Identify which cell holds the provided text, then report its [x, y] central coordinate. 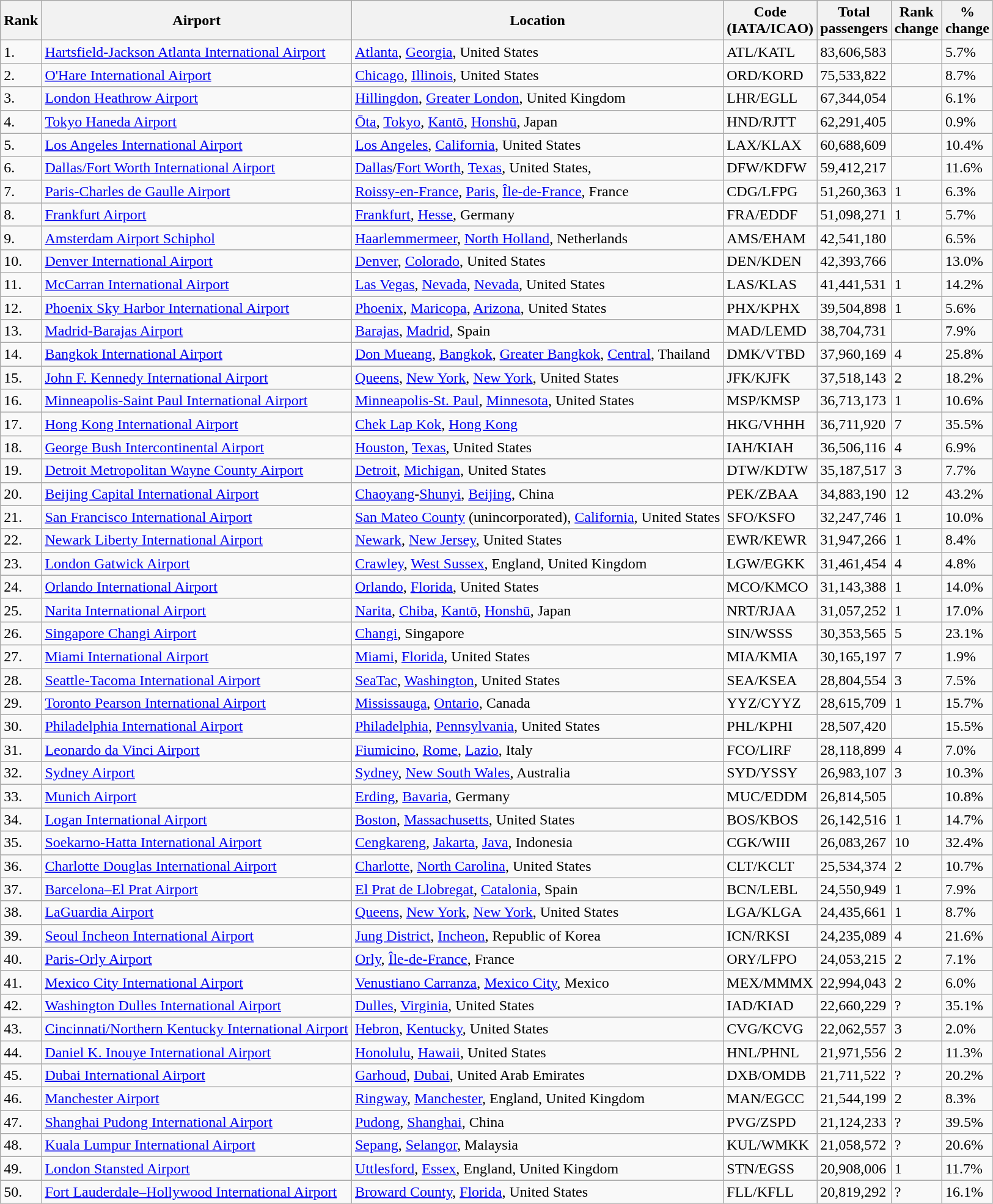
35.1% [967, 1005]
10.4% [967, 145]
32.4% [967, 843]
24,053,215 [854, 959]
Minneapolis-Saint Paul International Airport [197, 401]
44. [21, 1052]
Madrid-Barajas Airport [197, 331]
Paris-Orly Airport [197, 959]
10. [21, 261]
1. [21, 52]
SYD/YSSY [770, 773]
Charlotte Douglas International Airport [197, 866]
28,804,554 [854, 680]
Houston, Texas, United States [537, 447]
15.7% [967, 703]
24,235,089 [854, 936]
Detroit, Michigan, United States [537, 471]
26,983,107 [854, 773]
42,393,766 [854, 261]
O'Hare International Airport [197, 75]
Soekarno-Hatta International Airport [197, 843]
%change [967, 21]
51,260,363 [854, 191]
14.7% [967, 820]
Las Vegas, Nevada, Nevada, United States [537, 284]
28,507,420 [854, 727]
35,187,517 [854, 471]
8. [21, 215]
KUL/WMKK [770, 1145]
34. [21, 820]
35. [21, 843]
14. [21, 354]
24,435,661 [854, 912]
Daniel K. Inouye International Airport [197, 1052]
22,062,557 [854, 1029]
6.0% [967, 982]
Los Angeles International Airport [197, 145]
21. [21, 517]
MAN/EGCC [770, 1099]
29. [21, 703]
DEN/KDEN [770, 261]
Fiumicino, Rome, Lazio, Italy [537, 750]
18. [21, 447]
ORY/LFPO [770, 959]
ORD/KORD [770, 75]
10.3% [967, 773]
Honolulu, Hawaii, United States [537, 1052]
21,124,233 [854, 1122]
32,247,746 [854, 517]
16.1% [967, 1192]
Detroit Metropolitan Wayne County Airport [197, 471]
Shanghai Pudong International Airport [197, 1122]
CDG/LFPG [770, 191]
46. [21, 1099]
DXB/OMDB [770, 1076]
PHX/KPHX [770, 307]
36. [21, 866]
ICN/RKSI [770, 936]
4.8% [967, 563]
Rank [21, 21]
Singapore Changi Airport [197, 633]
34,883,190 [854, 494]
31,057,252 [854, 610]
Orlando, Florida, United States [537, 587]
11. [21, 284]
IAH/KIAH [770, 447]
Denver, Colorado, United States [537, 261]
McCarran International Airport [197, 284]
38. [21, 912]
HNL/PHNL [770, 1052]
6.5% [967, 238]
23. [21, 563]
21.6% [967, 936]
Chek Lap Kok, Hong Kong [537, 424]
EWR/KEWR [770, 540]
AMS/EHAM [770, 238]
30,353,565 [854, 633]
23.1% [967, 633]
SEA/KSEA [770, 680]
Frankfurt, Hesse, Germany [537, 215]
DTW/KDTW [770, 471]
75,533,822 [854, 75]
MUC/EDDM [770, 796]
Changi, Singapore [537, 633]
7. [21, 191]
DFW/KDFW [770, 168]
37,960,169 [854, 354]
25. [21, 610]
36,711,920 [854, 424]
17.0% [967, 610]
Philadelphia International Airport [197, 727]
Roissy-en-France, Paris, Île-de-France, France [537, 191]
SIN/WSSS [770, 633]
31. [21, 750]
14.0% [967, 587]
Totalpassengers [854, 21]
20,908,006 [854, 1169]
Barajas, Madrid, Spain [537, 331]
Frankfurt Airport [197, 215]
36,713,173 [854, 401]
26,142,516 [854, 820]
38,704,731 [854, 331]
Hebron, Kentucky, United States [537, 1029]
6. [21, 168]
MIA/KMIA [770, 656]
35.5% [967, 424]
7.1% [967, 959]
20.6% [967, 1145]
41,441,531 [854, 284]
Dubai International Airport [197, 1076]
JFK/KJFK [770, 378]
Orlando International Airport [197, 587]
Cengkareng, Jakarta, Java, Indonesia [537, 843]
Ringway, Manchester, England, United Kingdom [537, 1099]
21,971,556 [854, 1052]
21,711,522 [854, 1076]
83,606,583 [854, 52]
Mississauga, Ontario, Canada [537, 703]
20. [21, 494]
FLL/KFLL [770, 1192]
33. [21, 796]
BCN/LEBL [770, 889]
31,947,266 [854, 540]
11.7% [967, 1169]
39.5% [967, 1122]
FCO/LIRF [770, 750]
24. [21, 587]
21,058,572 [854, 1145]
Crawley, West Sussex, England, United Kingdom [537, 563]
10 [917, 843]
12 [917, 494]
Cincinnati/Northern Kentucky International Airport [197, 1029]
28. [21, 680]
Chicago, Illinois, United States [537, 75]
10.0% [967, 517]
MAD/LEMD [770, 331]
7.5% [967, 680]
32. [21, 773]
IAD/KIAD [770, 1005]
Seattle-Tacoma International Airport [197, 680]
Miami, Florida, United States [537, 656]
26,083,267 [854, 843]
Location [537, 21]
15. [21, 378]
Sydney Airport [197, 773]
San Mateo County (unincorporated), California, United States [537, 517]
48. [21, 1145]
28,615,709 [854, 703]
YYZ/CYYZ [770, 703]
Airport [197, 21]
2.0% [967, 1029]
LGA/KLGA [770, 912]
13.0% [967, 261]
Rankchange [917, 21]
Dallas/Fort Worth, Texas, United States, [537, 168]
7.0% [967, 750]
47. [21, 1122]
CVG/KCVG [770, 1029]
20.2% [967, 1076]
LHR/EGLL [770, 98]
Denver International Airport [197, 261]
31,461,454 [854, 563]
6.1% [967, 98]
Code(IATA/ICAO) [770, 21]
Newark Liberty International Airport [197, 540]
Bangkok International Airport [197, 354]
59,412,217 [854, 168]
13. [21, 331]
Ōta, Tokyo, Kantō, Honshū, Japan [537, 122]
London Stansted Airport [197, 1169]
0.9% [967, 122]
Sepang, Selangor, Malaysia [537, 1145]
MSP/KMSP [770, 401]
Charlotte, North Carolina, United States [537, 866]
SeaTac, Washington, United States [537, 680]
Washington Dulles International Airport [197, 1005]
42. [21, 1005]
Narita, Chiba, Kantō, Honshū, Japan [537, 610]
50. [21, 1192]
NRT/RJAA [770, 610]
42,541,180 [854, 238]
Broward County, Florida, United States [537, 1192]
Erding, Bavaria, Germany [537, 796]
Sydney, New South Wales, Australia [537, 773]
FRA/EDDF [770, 215]
Dulles, Virginia, United States [537, 1005]
SFO/KSFO [770, 517]
Kuala Lumpur International Airport [197, 1145]
LGW/EGKK [770, 563]
51,098,271 [854, 215]
19. [21, 471]
Toronto Pearson International Airport [197, 703]
26,814,505 [854, 796]
21,544,199 [854, 1099]
14.2% [967, 284]
22,660,229 [854, 1005]
San Francisco International Airport [197, 517]
CLT/KCLT [770, 866]
Don Mueang, Bangkok, Greater Bangkok, Central, Thailand [537, 354]
15.5% [967, 727]
LAS/KLAS [770, 284]
PVG/ZSPD [770, 1122]
Minneapolis-St. Paul, Minnesota, United States [537, 401]
Miami International Airport [197, 656]
CGK/WIII [770, 843]
Newark, New Jersey, United States [537, 540]
43.2% [967, 494]
5.6% [967, 307]
30,165,197 [854, 656]
4. [21, 122]
HND/RJTT [770, 122]
8.4% [967, 540]
LAX/KLAX [770, 145]
Dallas/Fort Worth International Airport [197, 168]
BOS/KBOS [770, 820]
40. [21, 959]
Hartsfield-Jackson Atlanta International Airport [197, 52]
25,534,374 [854, 866]
39. [21, 936]
Tokyo Haneda Airport [197, 122]
Manchester Airport [197, 1099]
PHL/KPHI [770, 727]
STN/EGSS [770, 1169]
17. [21, 424]
10.6% [967, 401]
20,819,292 [854, 1192]
27. [21, 656]
62,291,405 [854, 122]
24,550,949 [854, 889]
36,506,116 [854, 447]
8.3% [967, 1099]
3. [21, 98]
11.3% [967, 1052]
Paris-Charles de Gaulle Airport [197, 191]
London Heathrow Airport [197, 98]
7.7% [967, 471]
45. [21, 1076]
41. [21, 982]
5. [21, 145]
ATL/KATL [770, 52]
Chaoyang-Shunyi, Beijing, China [537, 494]
HKG/VHHH [770, 424]
37,518,143 [854, 378]
6.9% [967, 447]
6.3% [967, 191]
MEX/MMMX [770, 982]
10.8% [967, 796]
George Bush Intercontinental Airport [197, 447]
Phoenix Sky Harbor International Airport [197, 307]
5 [917, 633]
Leonardo da Vinci Airport [197, 750]
PEK/ZBAA [770, 494]
Uttlesford, Essex, England, United Kingdom [537, 1169]
Orly, Île-de-France, France [537, 959]
Garhoud, Dubai, United Arab Emirates [537, 1076]
Fort Lauderdale–Hollywood International Airport [197, 1192]
30. [21, 727]
28,118,899 [854, 750]
Los Angeles, California, United States [537, 145]
9. [21, 238]
Hillingdon, Greater London, United Kingdom [537, 98]
43. [21, 1029]
25.8% [967, 354]
Philadelphia, Pennsylvania, United States [537, 727]
22. [21, 540]
Venustiano Carranza, Mexico City, Mexico [537, 982]
37. [21, 889]
DMK/VTBD [770, 354]
Logan International Airport [197, 820]
26. [21, 633]
39,504,898 [854, 307]
Atlanta, Georgia, United States [537, 52]
10.7% [967, 866]
2. [21, 75]
Jung District, Incheon, Republic of Korea [537, 936]
16. [21, 401]
1.9% [967, 656]
LaGuardia Airport [197, 912]
John F. Kennedy International Airport [197, 378]
London Gatwick Airport [197, 563]
Seoul Incheon International Airport [197, 936]
Mexico City International Airport [197, 982]
Haarlemmermeer, North Holland, Netherlands [537, 238]
Munich Airport [197, 796]
22,994,043 [854, 982]
18.2% [967, 378]
11.6% [967, 168]
12. [21, 307]
Narita International Airport [197, 610]
Hong Kong International Airport [197, 424]
31,143,388 [854, 587]
Amsterdam Airport Schiphol [197, 238]
Pudong, Shanghai, China [537, 1122]
MCO/KMCO [770, 587]
60,688,609 [854, 145]
67,344,054 [854, 98]
El Prat de Llobregat, Catalonia, Spain [537, 889]
Beijing Capital International Airport [197, 494]
49. [21, 1169]
Boston, Massachusetts, United States [537, 820]
Barcelona–El Prat Airport [197, 889]
Phoenix, Maricopa, Arizona, United States [537, 307]
